Provide the (x, y) coordinate of the cell's center where the given text is located.  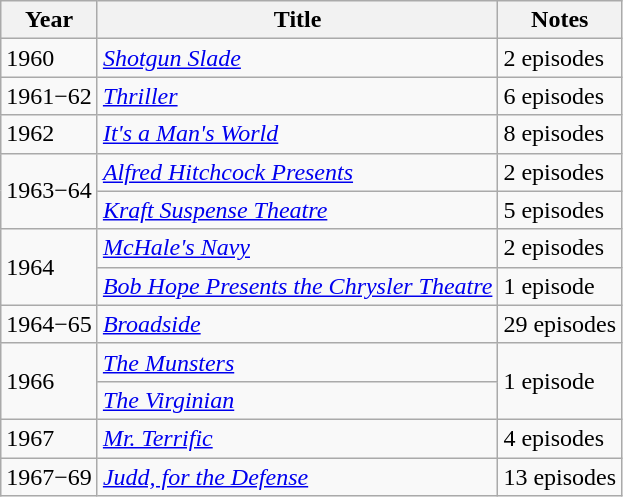
13 episodes (560, 477)
4 episodes (560, 438)
Notes (560, 20)
Shotgun Slade (298, 58)
The Virginian (298, 400)
1966 (50, 381)
1962 (50, 134)
1960 (50, 58)
McHale's Navy (298, 248)
1961−62 (50, 96)
Bob Hope Presents the Chrysler Theatre (298, 286)
Alfred Hitchcock Presents (298, 172)
1964−65 (50, 324)
It's a Man's World (298, 134)
8 episodes (560, 134)
1963−64 (50, 191)
Year (50, 20)
1967 (50, 438)
29 episodes (560, 324)
The Munsters (298, 362)
Title (298, 20)
5 episodes (560, 210)
6 episodes (560, 96)
Judd, for the Defense (298, 477)
1964 (50, 267)
Kraft Suspense Theatre (298, 210)
Mr. Terrific (298, 438)
Broadside (298, 324)
1967−69 (50, 477)
Thriller (298, 96)
